Scan for the cell matching the given text and deliver its (X, Y) coordinate at center. 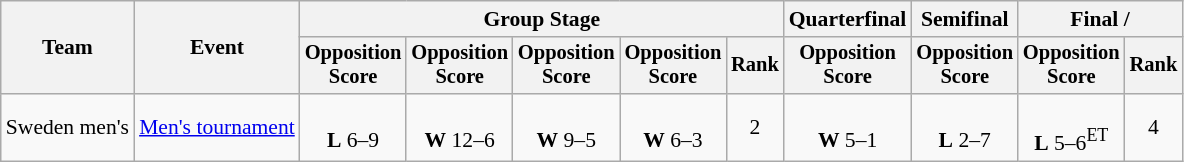
2 (755, 128)
L 2–7 (964, 128)
Event (217, 48)
Final / (1100, 19)
Group Stage (542, 19)
W 9–5 (566, 128)
Sweden men's (68, 128)
W 6–3 (674, 128)
W 12–6 (460, 128)
Team (68, 48)
Semifinal (964, 19)
W 5–1 (848, 128)
L 5–6ET (1072, 128)
Quarterfinal (848, 19)
L 6–9 (354, 128)
Men's tournament (217, 128)
4 (1154, 128)
